Output the [x, y] coordinate of the center of the cell containing the given text.  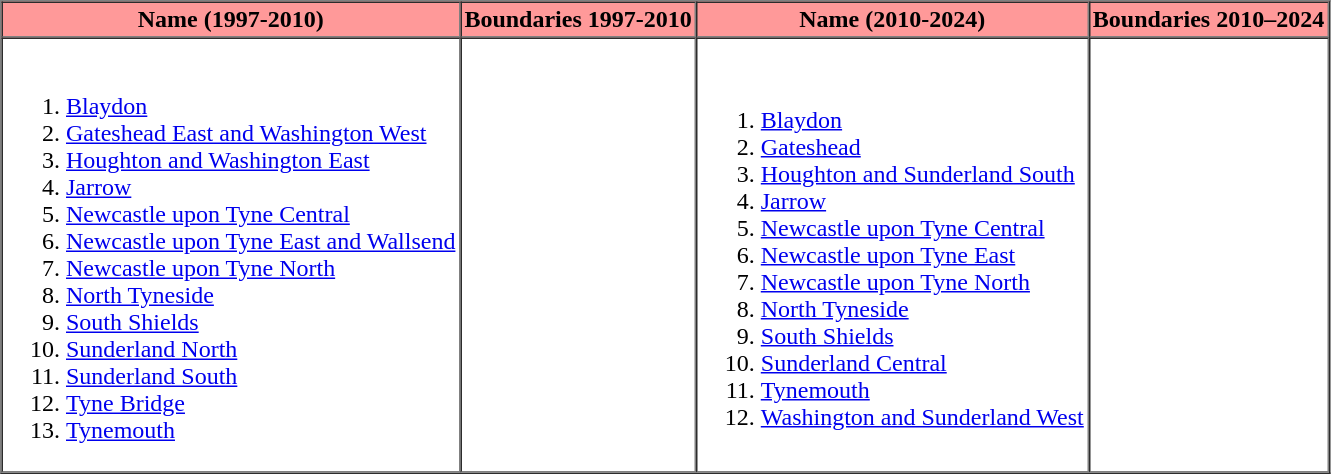
Boundaries 1997-2010 [578, 20]
Name (1997-2010) [231, 20]
Boundaries 2010–2024 [1208, 20]
Name (2010-2024) [892, 20]
